Find where the given text appears and provide that cell's center as [X, Y] coordinate. 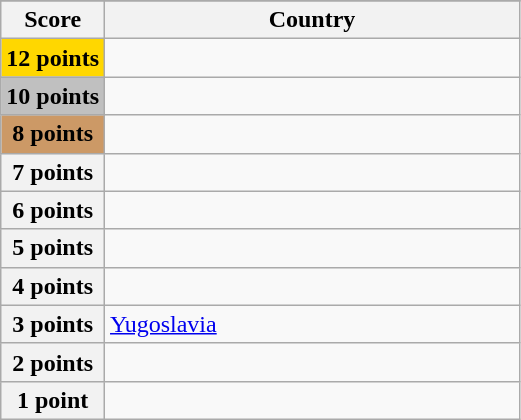
10 points [53, 96]
3 points [53, 324]
Yugoslavia [312, 324]
12 points [53, 58]
4 points [53, 286]
1 point [53, 400]
Score [53, 20]
8 points [53, 134]
7 points [53, 172]
Country [312, 20]
5 points [53, 248]
2 points [53, 362]
6 points [53, 210]
